Determine the [x, y] coordinate at the center of the cell enclosing the given text.  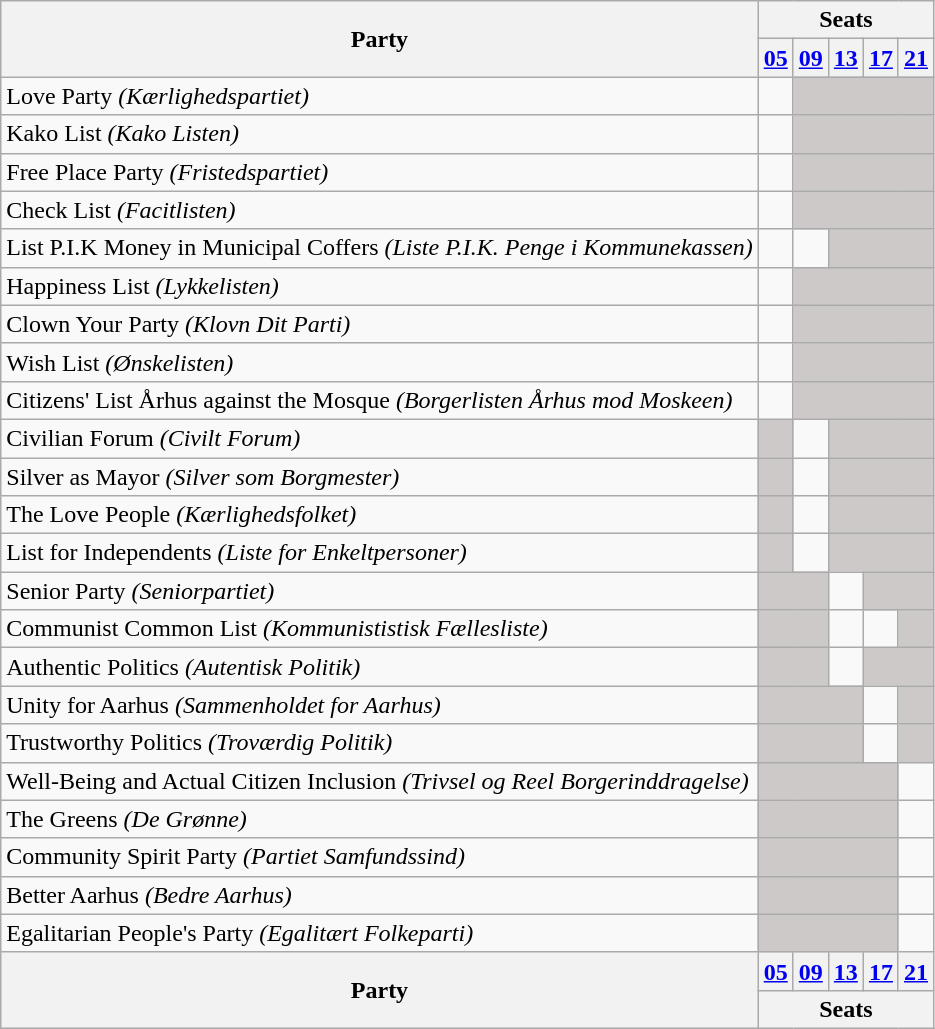
Check List (Facitlisten) [380, 210]
The Love People (Kærlighedsfolket) [380, 515]
Community Spirit Party (Partiet Samfundssind) [380, 857]
The Greens (De Grønne) [380, 819]
Senior Party (Seniorpartiet) [380, 591]
Wish List (Ønskelisten) [380, 362]
Better Aarhus (Bedre Aarhus) [380, 895]
Kako List (Kako Listen) [380, 134]
Happiness List (Lykkelisten) [380, 286]
Trustworthy Politics (Troværdig Politik) [380, 743]
Well-Being and Actual Citizen Inclusion (Trivsel og Reel Borgerinddragelse) [380, 781]
Authentic Politics (Autentisk Politik) [380, 667]
Egalitarian People's Party (Egalitært Folkeparti) [380, 933]
Citizens' List Århus against the Mosque (Borgerlisten Århus mod Moskeen) [380, 400]
Communist Common List (Kommunististisk Fællesliste) [380, 629]
Love Party (Kærlighedspartiet) [380, 96]
Silver as Mayor (Silver som Borgmester) [380, 477]
Clown Your Party (Klovn Dit Parti) [380, 324]
Unity for Aarhus (Sammenholdet for Aarhus) [380, 705]
Free Place Party (Fristedspartiet) [380, 172]
Civilian Forum (Civilt Forum) [380, 438]
List P.I.K Money in Municipal Coffers (Liste P.I.K. Penge i Kommunekassen) [380, 248]
List for Independents (Liste for Enkeltpersoner) [380, 553]
